Capture the cell that displays the provided text and extract its [x, y] central coordinate. 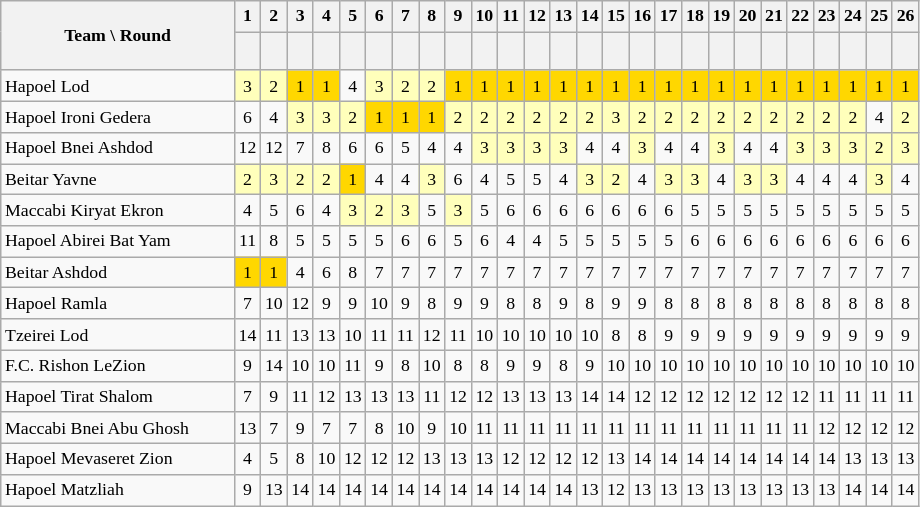
19 [721, 16]
18 [695, 16]
22 [800, 16]
Beitar Yavne [118, 178]
Hapoel Ramla [118, 304]
Team \ Round [118, 36]
Hapoel Mevaseret Zion [118, 458]
Tzeirei Lod [118, 334]
Maccabi Bnei Abu Ghosh [118, 428]
Hapoel Tirat Shalom [118, 396]
26 [905, 16]
15 [616, 16]
Hapoel Abirei Bat Yam [118, 242]
25 [879, 16]
F.C. Rishon LeZion [118, 366]
16 [642, 16]
Hapoel Bnei Ashdod [118, 148]
Hapoel Lod [118, 86]
20 [747, 16]
Maccabi Kiryat Ekron [118, 210]
Hapoel Matzliah [118, 490]
24 [853, 16]
17 [668, 16]
Hapoel Ironi Gedera [118, 116]
Beitar Ashdod [118, 272]
21 [774, 16]
23 [826, 16]
